Search for the cell housing the specified text and yield its (x, y) center coordinate. 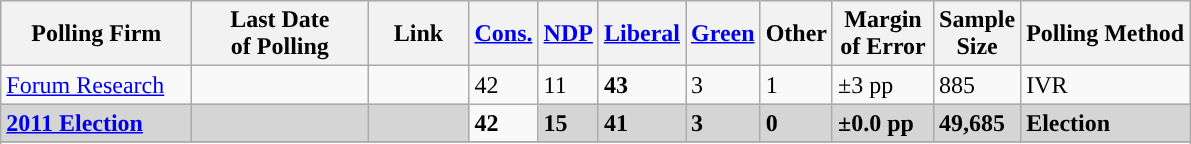
Marginof Error (882, 34)
Green (724, 34)
NDP (568, 34)
Forum Research (96, 85)
SampleSize (978, 34)
Other (796, 34)
±0.0 pp (882, 123)
Polling Method (1106, 34)
41 (642, 123)
49,685 (978, 123)
Cons. (504, 34)
43 (642, 85)
885 (978, 85)
1 (796, 85)
Link (418, 34)
0 (796, 123)
Election (1106, 123)
Last Dateof Polling (280, 34)
15 (568, 123)
±3 pp (882, 85)
11 (568, 85)
Polling Firm (96, 34)
Liberal (642, 34)
IVR (1106, 85)
2011 Election (96, 123)
